Find where the given text appears and provide that cell's center as (x, y) coordinate. 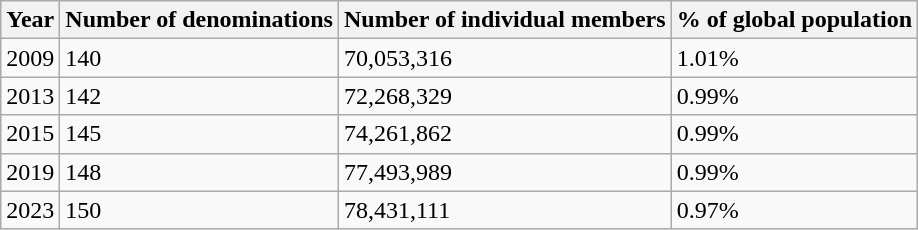
2015 (30, 134)
2019 (30, 172)
74,261,862 (504, 134)
70,053,316 (504, 58)
142 (200, 96)
78,431,111 (504, 210)
150 (200, 210)
Year (30, 20)
77,493,989 (504, 172)
0.97% (794, 210)
2013 (30, 96)
Number of individual members (504, 20)
2009 (30, 58)
72,268,329 (504, 96)
1.01% (794, 58)
% of global population (794, 20)
2023 (30, 210)
145 (200, 134)
148 (200, 172)
Number of denominations (200, 20)
140 (200, 58)
